Locate the cell with the specified text and output its [X, Y] center coordinate. 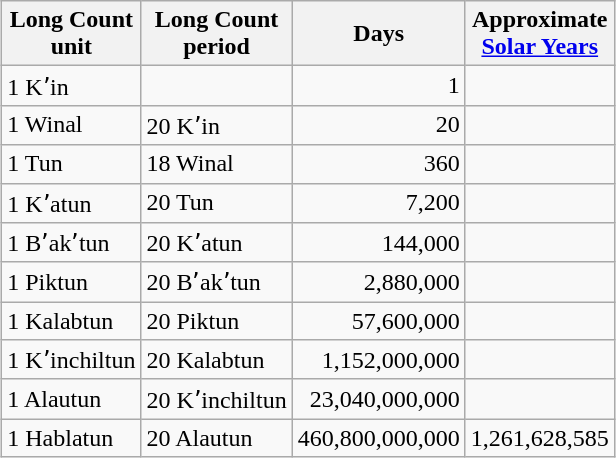
1 Tun [72, 164]
1 Kalabtun [72, 321]
20 Kʼatun [216, 243]
1 Kʼinchiltun [72, 360]
1 Bʼakʼtun [72, 243]
1 Piktun [72, 282]
20 [378, 125]
18 Winal [216, 164]
144,000 [378, 243]
Approximate Solar Years [540, 34]
1,261,628,585 [540, 438]
1 Kʼatun [72, 203]
1 Kʼin [72, 86]
20 Kʼinchiltun [216, 399]
460,800,000,000 [378, 438]
1 [378, 86]
7,200 [378, 203]
20 Bʼakʼtun [216, 282]
Long Count unit [72, 34]
1,152,000,000 [378, 360]
23,040,000,000 [378, 399]
20 Tun [216, 203]
57,600,000 [378, 321]
20 Piktun [216, 321]
Days [378, 34]
20 Kʼin [216, 125]
1 Alautun [72, 399]
20 Alautun [216, 438]
1 Winal [72, 125]
2,880,000 [378, 282]
360 [378, 164]
Long Count period [216, 34]
1 Hablatun [72, 438]
20 Kalabtun [216, 360]
